Find where the given text appears and provide that cell's center as (x, y) coordinate. 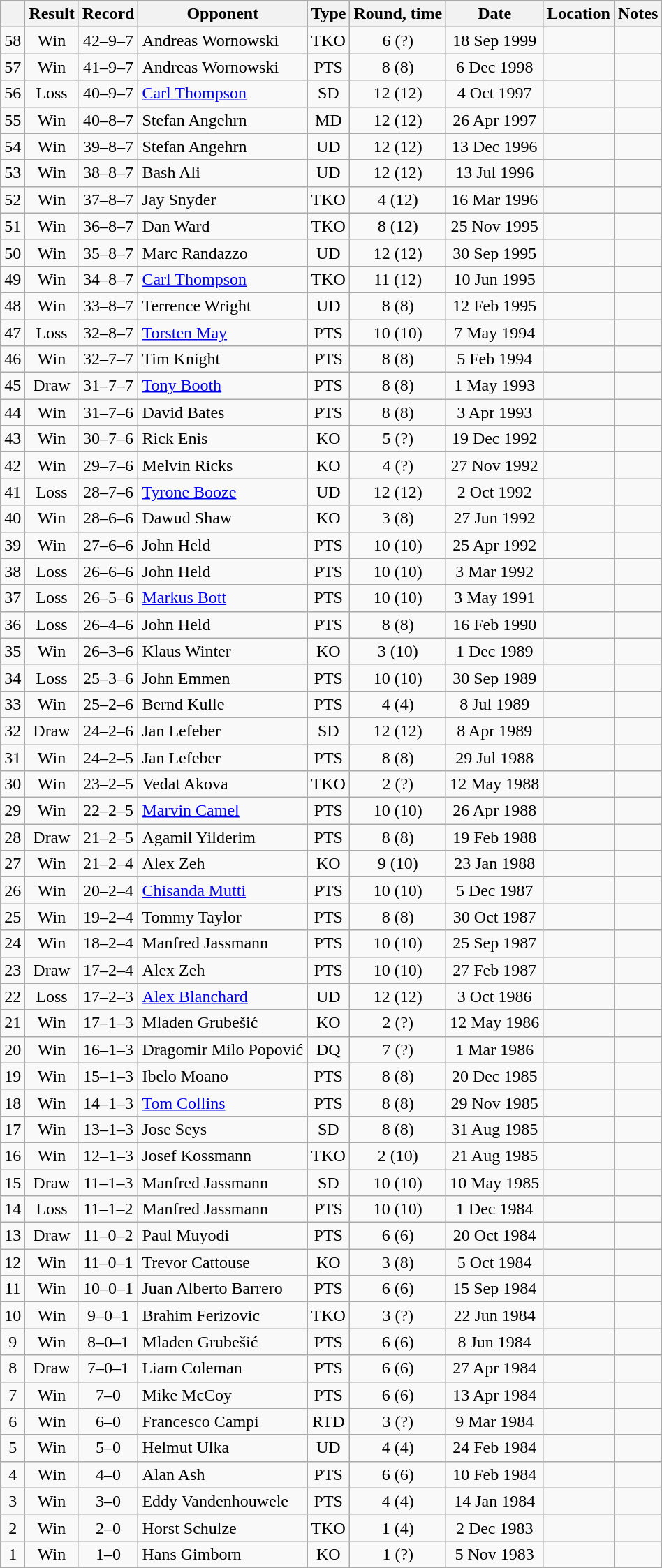
16 Mar 1996 (494, 200)
Result (52, 14)
35–8–7 (108, 253)
18 (13, 1103)
Ibelo Moano (223, 1076)
Date (494, 14)
27 Nov 1992 (494, 465)
31 (13, 757)
3 Oct 1986 (494, 996)
3–0 (108, 1501)
Melvin Ricks (223, 465)
Eddy Vandenhouwele (223, 1501)
Notes (638, 14)
Marvin Camel (223, 811)
9 Mar 1984 (494, 1421)
13 (13, 1236)
Round, time (398, 14)
6 Dec 1998 (494, 67)
Hans Gimborn (223, 1554)
Tommy Taylor (223, 917)
41–9–7 (108, 67)
Chisanda Mutti (223, 890)
28–7–6 (108, 492)
35 (13, 651)
Jay Snyder (223, 200)
20 (13, 1050)
Alan Ash (223, 1474)
38–8–7 (108, 173)
Alex Blanchard (223, 996)
2 Dec 1983 (494, 1528)
Opponent (223, 14)
4–0 (108, 1474)
34–8–7 (108, 279)
28 (13, 837)
3 (10) (398, 651)
6 (?) (398, 40)
10 Jun 1995 (494, 279)
52 (13, 200)
20 Oct 1984 (494, 1236)
1 (?) (398, 1554)
1 (13, 1554)
1 Dec 1984 (494, 1209)
8 Jun 1984 (494, 1342)
18 Sep 1999 (494, 40)
8 (12) (398, 226)
13 Apr 1984 (494, 1395)
17 (13, 1129)
6 (13, 1421)
40–8–7 (108, 120)
19 Feb 1988 (494, 837)
37–8–7 (108, 200)
Horst Schulze (223, 1528)
46 (13, 359)
23–2–5 (108, 784)
9 (10) (398, 864)
Bash Ali (223, 173)
11–0–1 (108, 1262)
43 (13, 439)
40–9–7 (108, 94)
13 Jul 1996 (494, 173)
34 (13, 678)
2 (10) (398, 1156)
26 (13, 890)
27 Apr 1984 (494, 1368)
Tim Knight (223, 359)
8 Jul 1989 (494, 704)
27 (13, 864)
54 (13, 147)
4 (12) (398, 200)
Helmut Ulka (223, 1448)
8 (13, 1368)
1 Dec 1989 (494, 651)
10 (13, 1315)
Francesco Campi (223, 1421)
12–1–3 (108, 1156)
5 Oct 1984 (494, 1262)
26–3–6 (108, 651)
29 Jul 1988 (494, 757)
31 Aug 1985 (494, 1129)
17–2–4 (108, 970)
5 Feb 1994 (494, 359)
32–7–7 (108, 359)
David Bates (223, 412)
26–4–6 (108, 625)
Record (108, 14)
19 (13, 1076)
42–9–7 (108, 40)
1 Mar 1986 (494, 1050)
31–7–6 (108, 412)
7 (?) (398, 1050)
50 (13, 253)
Terrence Wright (223, 306)
17–1–3 (108, 1023)
26–6–6 (108, 572)
MD (328, 120)
14–1–3 (108, 1103)
16 Feb 1990 (494, 625)
30 (13, 784)
3 (13, 1501)
44 (13, 412)
22–2–5 (108, 811)
16–1–3 (108, 1050)
14 (13, 1209)
7 (13, 1395)
32–8–7 (108, 333)
15 (13, 1183)
14 Jan 1984 (494, 1501)
38 (13, 572)
Rick Enis (223, 439)
32 (13, 731)
3 Apr 1993 (494, 412)
Josef Kossmann (223, 1156)
26 Apr 1988 (494, 811)
Dawud Shaw (223, 518)
7–0–1 (108, 1368)
56 (13, 94)
Vedat Akova (223, 784)
25 Nov 1995 (494, 226)
33 (13, 704)
36–8–7 (108, 226)
11 (13, 1289)
25 Sep 1987 (494, 943)
20 Dec 1985 (494, 1076)
55 (13, 120)
21 (13, 1023)
36 (13, 625)
1–0 (108, 1554)
11–1–2 (108, 1209)
42 (13, 465)
49 (13, 279)
Tom Collins (223, 1103)
11 (12) (398, 279)
5–0 (108, 1448)
4 Oct 1997 (494, 94)
15–1–3 (108, 1076)
Location (579, 14)
58 (13, 40)
8 Apr 1989 (494, 731)
47 (13, 333)
Dragomir Milo Popović (223, 1050)
5 (?) (398, 439)
Klaus Winter (223, 651)
48 (13, 306)
Tony Booth (223, 386)
41 (13, 492)
33–8–7 (108, 306)
Dan Ward (223, 226)
17–2–3 (108, 996)
5 Dec 1987 (494, 890)
53 (13, 173)
18–2–4 (108, 943)
9 (13, 1342)
23 (13, 970)
Markus Bott (223, 598)
John Emmen (223, 678)
11–1–3 (108, 1183)
24–2–6 (108, 731)
24–2–5 (108, 757)
25–2–6 (108, 704)
Liam Coleman (223, 1368)
DQ (328, 1050)
20–2–4 (108, 890)
24 (13, 943)
23 Jan 1988 (494, 864)
Type (328, 14)
10–0–1 (108, 1289)
27 Jun 1992 (494, 518)
30 Sep 1995 (494, 253)
2 (13, 1528)
57 (13, 67)
4 (13, 1474)
12 Feb 1995 (494, 306)
Agamil Yilderim (223, 837)
51 (13, 226)
37 (13, 598)
30 Oct 1987 (494, 917)
1 May 1993 (494, 386)
24 Feb 1984 (494, 1448)
29–7–6 (108, 465)
19–2–4 (108, 917)
Brahim Ferizovic (223, 1315)
8–0–1 (108, 1342)
28–6–6 (108, 518)
11–0–2 (108, 1236)
29 Nov 1985 (494, 1103)
13–1–3 (108, 1129)
45 (13, 386)
5 (13, 1448)
5 Nov 1983 (494, 1554)
3 Mar 1992 (494, 572)
30 Sep 1989 (494, 678)
12 May 1986 (494, 1023)
39–8–7 (108, 147)
Trevor Cattouse (223, 1262)
25–3–6 (108, 678)
9–0–1 (108, 1315)
Bernd Kulle (223, 704)
2–0 (108, 1528)
10 Feb 1984 (494, 1474)
Paul Muyodi (223, 1236)
4 (?) (398, 465)
39 (13, 545)
Torsten May (223, 333)
7–0 (108, 1395)
22 Jun 1984 (494, 1315)
Juan Alberto Barrero (223, 1289)
25 (13, 917)
Mike McCoy (223, 1395)
29 (13, 811)
21–2–4 (108, 864)
30–7–6 (108, 439)
6–0 (108, 1421)
13 Dec 1996 (494, 147)
26–5–6 (108, 598)
26 Apr 1997 (494, 120)
40 (13, 518)
Marc Randazzo (223, 253)
21 Aug 1985 (494, 1156)
15 Sep 1984 (494, 1289)
7 May 1994 (494, 333)
2 Oct 1992 (494, 492)
16 (13, 1156)
Jose Seys (223, 1129)
Tyrone Booze (223, 492)
27–6–6 (108, 545)
22 (13, 996)
27 Feb 1987 (494, 970)
19 Dec 1992 (494, 439)
12 May 1988 (494, 784)
31–7–7 (108, 386)
25 Apr 1992 (494, 545)
12 (13, 1262)
1 (4) (398, 1528)
3 May 1991 (494, 598)
10 May 1985 (494, 1183)
21–2–5 (108, 837)
RTD (328, 1421)
